Return (X, Y) of the center of cell containing provided text 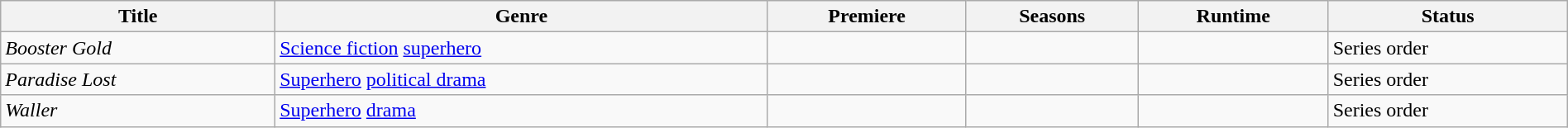
Science fiction superhero (522, 48)
Superhero drama (522, 111)
Runtime (1233, 17)
Waller (138, 111)
Superhero political drama (522, 79)
Genre (522, 17)
Paradise Lost (138, 79)
Booster Gold (138, 48)
Premiere (867, 17)
Seasons (1052, 17)
Status (1447, 17)
Title (138, 17)
